Determine the (X, Y) coordinate at the center of the cell enclosing the given text.  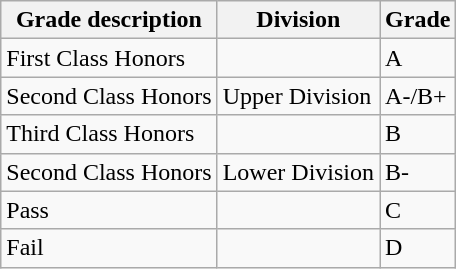
B (418, 134)
B- (418, 172)
Grade description (109, 20)
A-/B+ (418, 96)
Pass (109, 210)
A (418, 58)
C (418, 210)
D (418, 248)
First Class Honors (109, 58)
Fail (109, 248)
Grade (418, 20)
Division (298, 20)
Lower Division (298, 172)
Upper Division (298, 96)
Third Class Honors (109, 134)
